Search for the cell housing the specified text and yield its [X, Y] center coordinate. 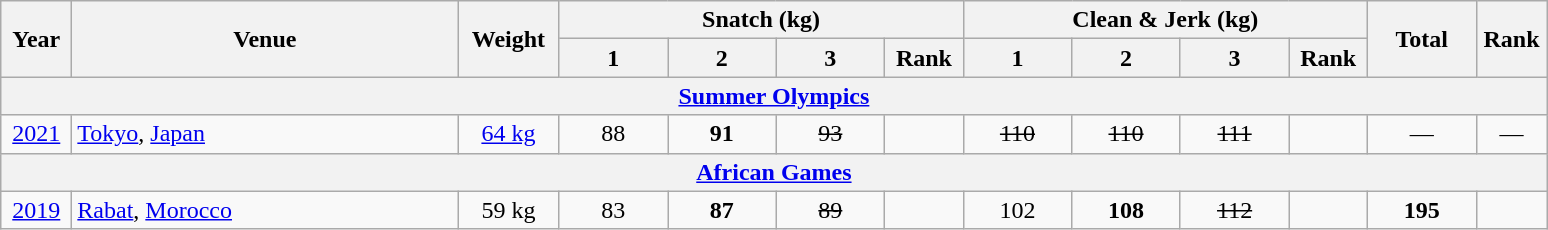
108 [1126, 210]
91 [722, 134]
Weight [508, 39]
102 [1018, 210]
Total [1422, 39]
87 [722, 210]
64 kg [508, 134]
Year [36, 39]
111 [1234, 134]
59 kg [508, 210]
83 [614, 210]
88 [614, 134]
African Games [774, 172]
2019 [36, 210]
Venue [265, 39]
Snatch (kg) [761, 20]
195 [1422, 210]
112 [1234, 210]
Clean & Jerk (kg) [1165, 20]
89 [830, 210]
Tokyo, Japan [265, 134]
93 [830, 134]
Rabat, Morocco [265, 210]
Summer Olympics [774, 96]
2021 [36, 134]
